From the cell containing the given text, extract its center point as [X, Y] coordinate. 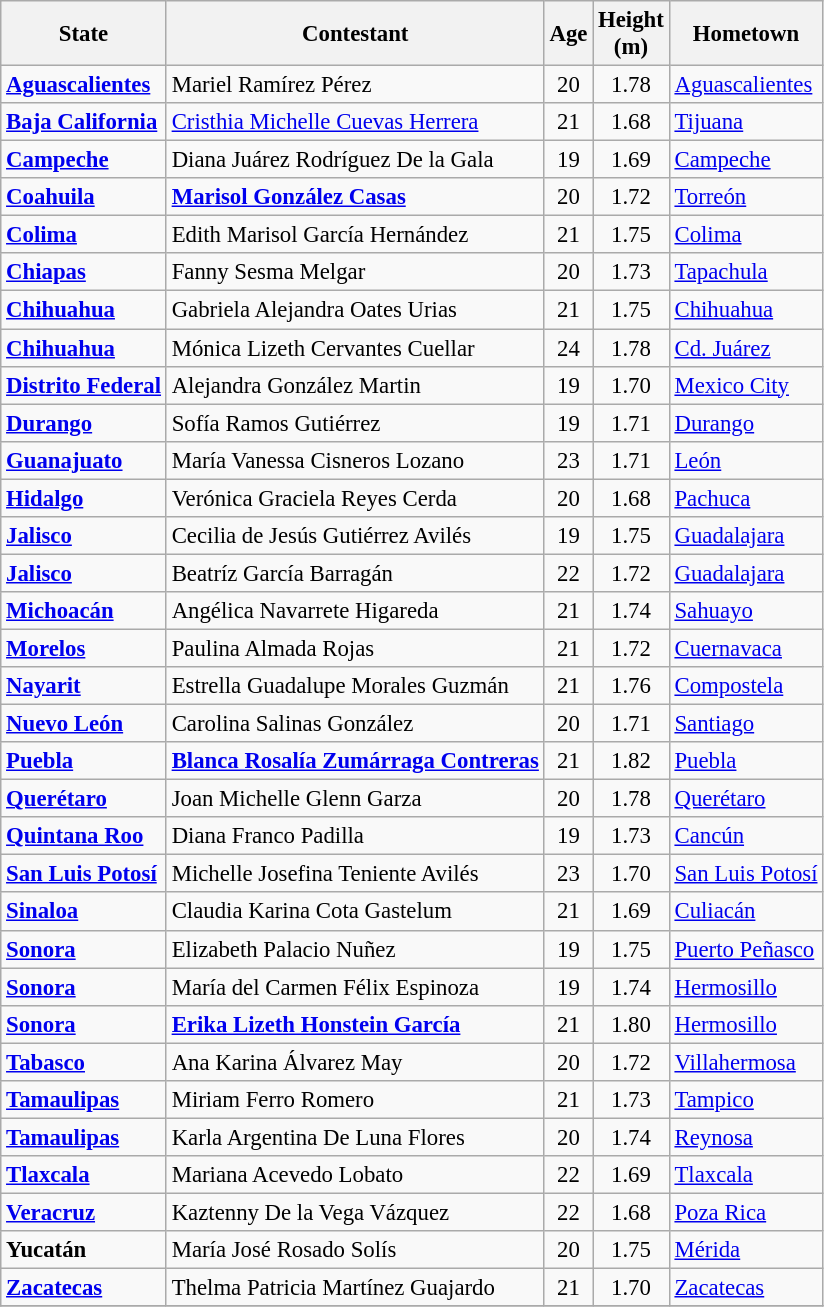
Cancún [746, 836]
Mónica Lizeth Cervantes Cuellar [355, 348]
Hidalgo [84, 498]
Cristhia Michelle Cuevas Herrera [355, 122]
Thelma Patricia Martínez Guajardo [355, 1288]
Sahuayo [746, 611]
Claudia Karina Cota Gastelum [355, 912]
Hometown [746, 34]
1.80 [631, 1024]
Cd. Juárez [746, 348]
Yucatán [84, 1250]
24 [568, 348]
Fanny Sesma Melgar [355, 273]
Mariana Acevedo Lobato [355, 1175]
Alejandra González Martin [355, 385]
Edith Marisol García Hernández [355, 235]
Mérida [746, 1250]
Contestant [355, 34]
1.82 [631, 761]
Angélica Navarrete Higareda [355, 611]
Joan Michelle Glenn Garza [355, 799]
Beatríz García Barragán [355, 573]
Tabasco [84, 1062]
Height (m) [631, 34]
Tapachula [746, 273]
State [84, 34]
Distrito Federal [84, 385]
Verónica Graciela Reyes Cerda [355, 498]
Marisol González Casas [355, 197]
Ana Karina Álvarez May [355, 1062]
Elizabeth Palacio Nuñez [355, 949]
Chiapas [84, 273]
Baja California [84, 122]
Gabriela Alejandra Oates Urias [355, 310]
María del Carmen Félix Espinoza [355, 987]
Cuernavaca [746, 648]
Cecilia de Jesús Gutiérrez Avilés [355, 536]
Mariel Ramírez Pérez [355, 85]
Diana Juárez Rodríguez De la Gala [355, 160]
Age [568, 34]
Veracruz [84, 1212]
Mexico City [746, 385]
Tijuana [746, 122]
Torreón [746, 197]
Blanca Rosalía Zumárraga Contreras [355, 761]
Kaztenny De la Vega Vázquez [355, 1212]
María José Rosado Solís [355, 1250]
Estrella Guadalupe Morales Guzmán [355, 686]
Villahermosa [746, 1062]
Michoacán [84, 611]
Pachuca [746, 498]
Erika Lizeth Honstein García [355, 1024]
Coahuila [84, 197]
Puerto Peñasco [746, 949]
Morelos [84, 648]
Poza Rica [746, 1212]
León [746, 460]
Miriam Ferro Romero [355, 1100]
Sofía Ramos Gutiérrez [355, 423]
1.76 [631, 686]
Tampico [746, 1100]
Sinaloa [84, 912]
Karla Argentina De Luna Flores [355, 1137]
Quintana Roo [84, 836]
Paulina Almada Rojas [355, 648]
Nayarit [84, 686]
Nuevo León [84, 724]
Carolina Salinas González [355, 724]
Michelle Josefina Teniente Avilés [355, 874]
Santiago [746, 724]
Compostela [746, 686]
María Vanessa Cisneros Lozano [355, 460]
Reynosa [746, 1137]
Culiacán [746, 912]
Diana Franco Padilla [355, 836]
Guanajuato [84, 460]
